Identify which cell holds the provided text, then report its (x, y) central coordinate. 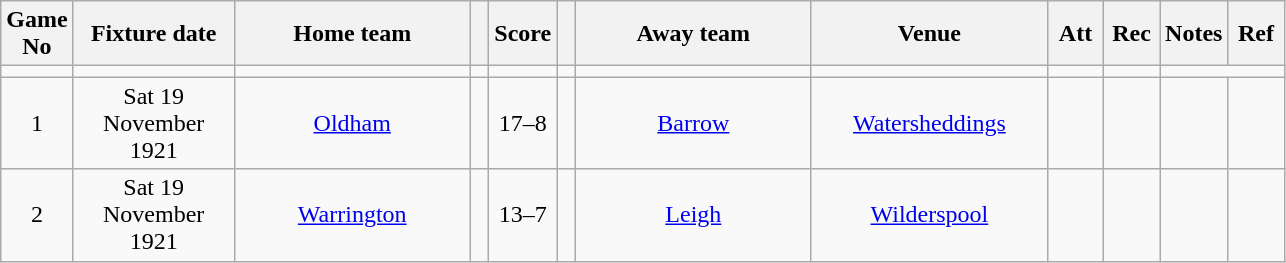
Leigh (693, 215)
Ref (1256, 34)
Notes (1194, 34)
Rec (1132, 34)
Venue (929, 34)
2 (37, 215)
Score (523, 34)
13–7 (523, 215)
Warrington (352, 215)
17–8 (523, 123)
Game No (37, 34)
Oldham (352, 123)
Fixture date (154, 34)
Watersheddings (929, 123)
Away team (693, 34)
Barrow (693, 123)
Att (1075, 34)
1 (37, 123)
Wilderspool (929, 215)
Home team (352, 34)
